Capture the cell that displays the provided text and extract its [x, y] central coordinate. 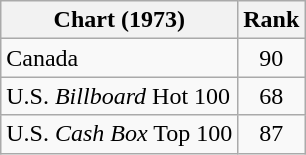
87 [272, 134]
68 [272, 96]
90 [272, 58]
Rank [272, 20]
U.S. Billboard Hot 100 [120, 96]
Chart (1973) [120, 20]
U.S. Cash Box Top 100 [120, 134]
Canada [120, 58]
